Search for the cell housing the specified text and yield its [X, Y] center coordinate. 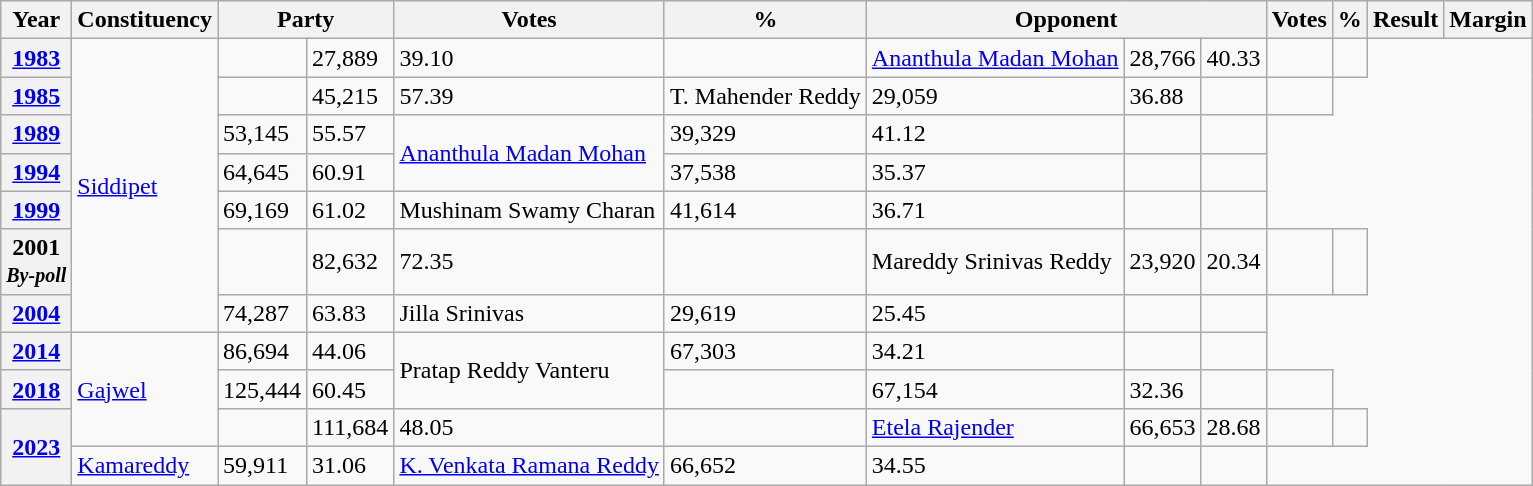
53,145 [262, 134]
Etela Rajender [995, 427]
Mushinam Swamy Charan [530, 210]
63.83 [350, 313]
66,652 [765, 465]
K. Venkata Ramana Reddy [530, 465]
39,329 [765, 134]
1999 [36, 210]
Constituency [145, 20]
36.88 [1162, 96]
34.21 [995, 351]
27,889 [350, 58]
86,694 [262, 351]
34.55 [995, 465]
Party [306, 20]
31.06 [350, 465]
23,920 [1162, 262]
Opponent [1066, 20]
45,215 [350, 96]
61.02 [350, 210]
Mareddy Srinivas Reddy [995, 262]
29,619 [765, 313]
57.39 [530, 96]
Gajwel [145, 389]
28,766 [1162, 58]
36.71 [995, 210]
1983 [36, 58]
T. Mahender Reddy [765, 96]
44.06 [350, 351]
1985 [36, 96]
37,538 [765, 172]
66,653 [1162, 427]
64,645 [262, 172]
125,444 [262, 389]
48.05 [530, 427]
29,059 [995, 96]
1994 [36, 172]
Jilla Srinivas [530, 313]
74,287 [262, 313]
59,911 [262, 465]
82,632 [350, 262]
67,303 [765, 351]
2018 [36, 389]
2004 [36, 313]
35.37 [995, 172]
Siddipet [145, 186]
40.33 [1234, 58]
111,684 [350, 427]
60.91 [350, 172]
Year [36, 20]
2001By-poll [36, 262]
Kamareddy [145, 465]
39.10 [530, 58]
60.45 [350, 389]
2014 [36, 351]
Margin [1488, 20]
32.36 [1162, 389]
55.57 [350, 134]
Pratap Reddy Vanteru [530, 370]
Result [1405, 20]
41.12 [995, 134]
25.45 [995, 313]
69,169 [262, 210]
41,614 [765, 210]
67,154 [995, 389]
72.35 [530, 262]
28.68 [1234, 427]
20.34 [1234, 262]
2023 [36, 446]
1989 [36, 134]
